Provide the (X, Y) coordinate of the cell's center where the given text is located.  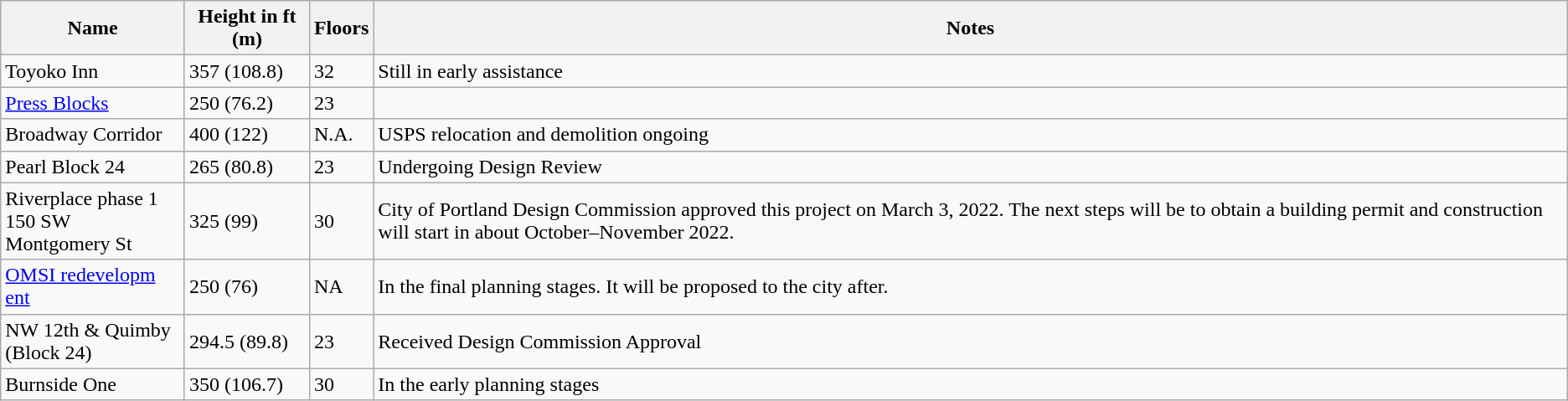
Undergoing Design Review (970, 167)
NA (341, 286)
294.5 (89.8) (246, 342)
Press Blocks (93, 103)
Still in early assistance (970, 71)
Received Design Commission Approval (970, 342)
OMSI redevelopment (93, 286)
250 (76) (246, 286)
Riverplace phase 1150 SW Montgomery St (93, 221)
Pearl Block 24 (93, 167)
NW 12th & Quimby(Block 24) (93, 342)
Name (93, 28)
350 (106.7) (246, 384)
325 (99) (246, 221)
Notes (970, 28)
Floors (341, 28)
N.A. (341, 135)
265 (80.8) (246, 167)
Burnside One (93, 384)
Toyoko Inn (93, 71)
250 (76.2) (246, 103)
Broadway Corridor (93, 135)
357 (108.8) (246, 71)
In the final planning stages. It will be proposed to the city after. (970, 286)
Height in ft (m) (246, 28)
In the early planning stages (970, 384)
400 (122) (246, 135)
32 (341, 71)
USPS relocation and demolition ongoing (970, 135)
